Locate the cell with the specified text and output its [X, Y] center coordinate. 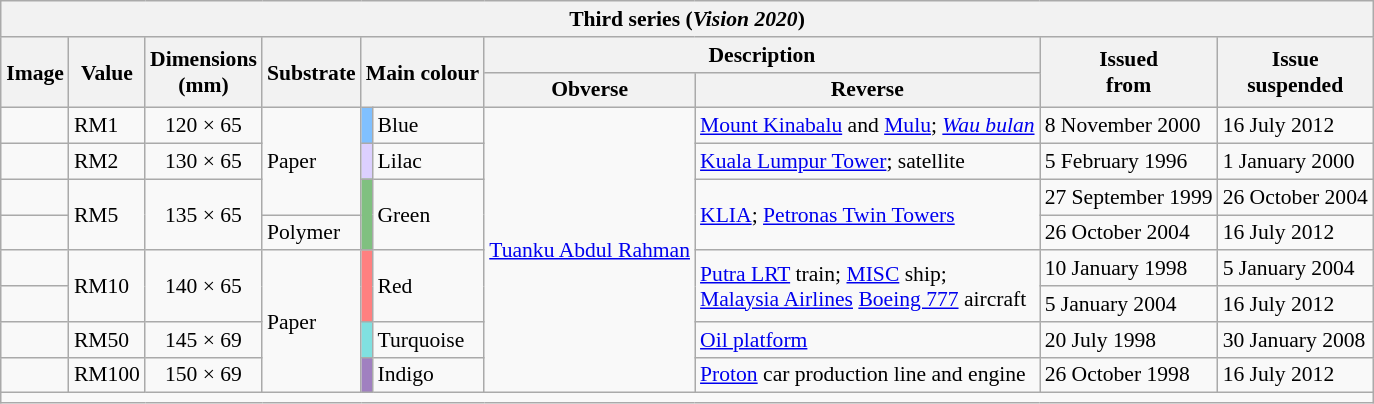
150 × 69 [204, 375]
Putra LRT train; MISC ship;Malaysia Airlines Boeing 777 aircraft [868, 286]
Dimensions(mm) [204, 72]
8 November 2000 [1129, 126]
1 January 2000 [1296, 161]
Tuanku Abdul Rahman [590, 250]
Red [428, 286]
27 September 1999 [1129, 197]
145 × 69 [204, 339]
Oil platform [868, 339]
RM100 [107, 375]
Indigo [428, 375]
Polymer [312, 232]
RM5 [107, 214]
Image [35, 72]
Issuesuspended [1296, 72]
Turquoise [428, 339]
Mount Kinabalu and Mulu; Wau bulan [868, 126]
Substrate [312, 72]
Value [107, 72]
Description [762, 54]
KLIA; Petronas Twin Towers [868, 214]
RM50 [107, 339]
RM2 [107, 161]
Kuala Lumpur Tower; satellite [868, 161]
5 February 1996 [1129, 161]
Proton car production line and engine [868, 375]
Main colour [422, 72]
Issuedfrom [1129, 72]
26 October 1998 [1129, 375]
RM10 [107, 286]
Blue [428, 126]
140 × 65 [204, 286]
RM1 [107, 126]
135 × 65 [204, 214]
Lilac [428, 161]
30 January 2008 [1296, 339]
Green [428, 214]
120 × 65 [204, 126]
20 July 1998 [1129, 339]
130 × 65 [204, 161]
Obverse [590, 90]
Third series (Vision 2020) [687, 19]
10 January 1998 [1129, 268]
Reverse [868, 90]
